Identify which cell holds the provided text, then report its (x, y) central coordinate. 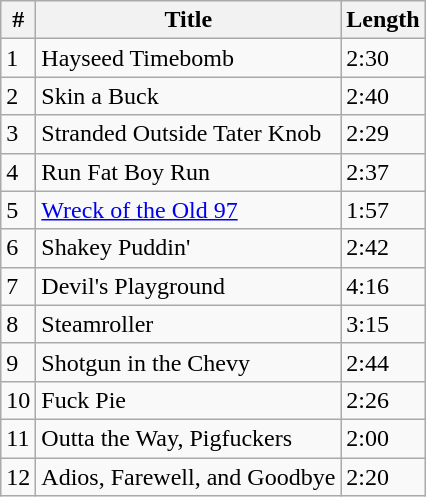
2:30 (383, 58)
Steamroller (188, 324)
Outta the Way, Pigfuckers (188, 438)
Devil's Playground (188, 286)
2:42 (383, 248)
5 (18, 210)
Run Fat Boy Run (188, 172)
2:44 (383, 362)
Adios, Farewell, and Goodbye (188, 477)
2:26 (383, 400)
1 (18, 58)
10 (18, 400)
8 (18, 324)
2:00 (383, 438)
Wreck of the Old 97 (188, 210)
4:16 (383, 286)
4 (18, 172)
2:37 (383, 172)
# (18, 20)
12 (18, 477)
9 (18, 362)
Fuck Pie (188, 400)
2:29 (383, 134)
Shotgun in the Chevy (188, 362)
Hayseed Timebomb (188, 58)
7 (18, 286)
Skin a Buck (188, 96)
2:40 (383, 96)
2 (18, 96)
3 (18, 134)
Title (188, 20)
2:20 (383, 477)
11 (18, 438)
Shakey Puddin' (188, 248)
Stranded Outside Tater Knob (188, 134)
3:15 (383, 324)
1:57 (383, 210)
Length (383, 20)
6 (18, 248)
